For the text-containing cell, return its midpoint in [X, Y] coordinate format. 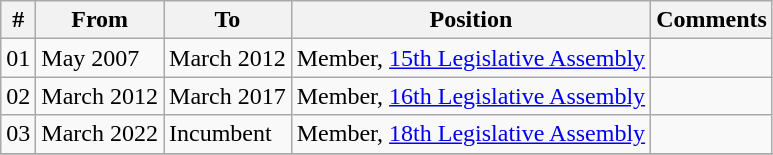
Member, 15th Legislative Assembly [470, 58]
Position [470, 20]
May 2007 [100, 58]
03 [18, 134]
Member, 16th Legislative Assembly [470, 96]
March 2022 [100, 134]
From [100, 20]
March 2017 [228, 96]
01 [18, 58]
To [228, 20]
02 [18, 96]
Incumbent [228, 134]
Member, 18th Legislative Assembly [470, 134]
# [18, 20]
Comments [712, 20]
